Scan for the cell matching the given text and deliver its (x, y) coordinate at center. 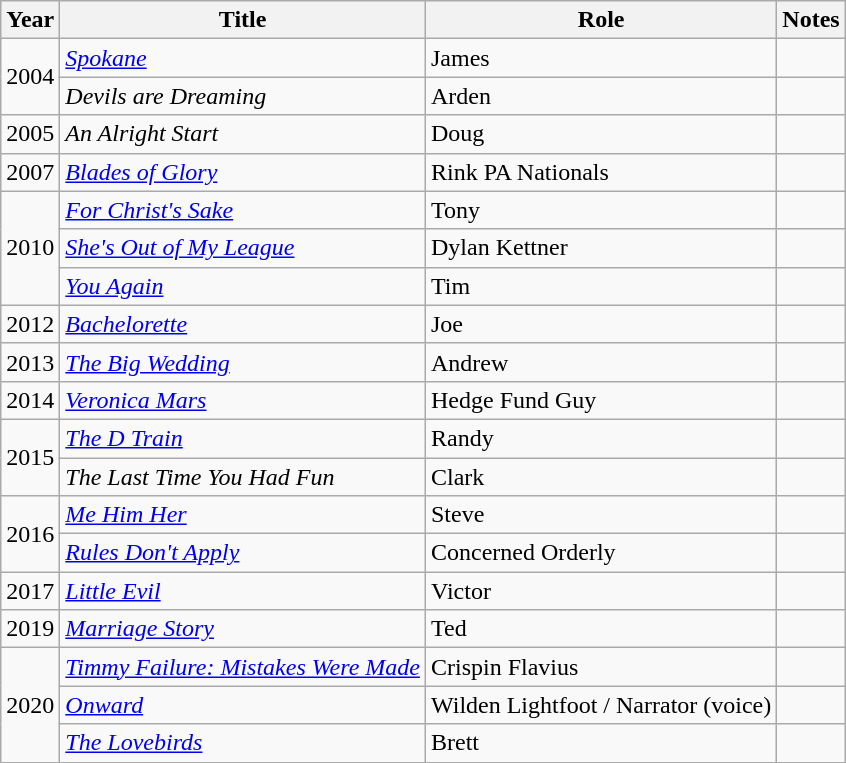
You Again (243, 286)
Doug (600, 134)
Dylan Kettner (600, 248)
Veronica Mars (243, 400)
The Big Wedding (243, 362)
Hedge Fund Guy (600, 400)
For Christ's Sake (243, 210)
2007 (30, 172)
Tim (600, 286)
Me Him Her (243, 515)
2012 (30, 324)
Randy (600, 438)
Ted (600, 629)
Bachelorette (243, 324)
2013 (30, 362)
2015 (30, 457)
Devils are Dreaming (243, 96)
Wilden Lightfoot / Narrator (voice) (600, 705)
Tony (600, 210)
Notes (811, 20)
Crispin Flavius (600, 667)
Timmy Failure: Mistakes Were Made (243, 667)
Title (243, 20)
2010 (30, 248)
2017 (30, 591)
Rules Don't Apply (243, 553)
2004 (30, 77)
Spokane (243, 58)
Brett (600, 743)
Role (600, 20)
She's Out of My League (243, 248)
Clark (600, 477)
The D Train (243, 438)
Concerned Orderly (600, 553)
Joe (600, 324)
The Lovebirds (243, 743)
Rink PA Nationals (600, 172)
2019 (30, 629)
James (600, 58)
2005 (30, 134)
Andrew (600, 362)
2016 (30, 534)
Blades of Glory (243, 172)
Steve (600, 515)
The Last Time You Had Fun (243, 477)
2020 (30, 705)
2014 (30, 400)
Victor (600, 591)
Marriage Story (243, 629)
Arden (600, 96)
An Alright Start (243, 134)
Onward (243, 705)
Year (30, 20)
Little Evil (243, 591)
